Find where the given text appears and provide that cell's center as (X, Y) coordinate. 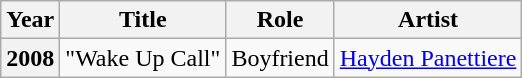
Year (30, 20)
Artist (428, 20)
Boyfriend (280, 58)
2008 (30, 58)
Role (280, 20)
Hayden Panettiere (428, 58)
Title (143, 20)
"Wake Up Call" (143, 58)
